Return [x, y] of the center of cell containing provided text 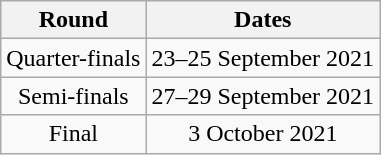
Semi-finals [74, 96]
23–25 September 2021 [263, 58]
Quarter-finals [74, 58]
Final [74, 134]
Dates [263, 20]
Round [74, 20]
3 October 2021 [263, 134]
27–29 September 2021 [263, 96]
